Provide the [X, Y] coordinate of the cell's center where the given text is located.  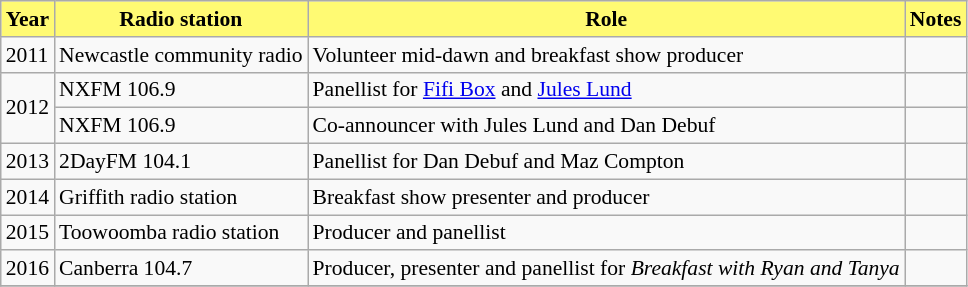
2011 [28, 55]
Panellist for Fifi Box and Jules Lund [606, 90]
Producer and panellist [606, 233]
2DayFM 104.1 [181, 162]
Co-announcer with Jules Lund and Dan Debuf [606, 126]
2014 [28, 197]
Toowoomba radio station [181, 233]
Role [606, 19]
Panellist for Dan Debuf and Maz Compton [606, 162]
2013 [28, 162]
Producer, presenter and panellist for Breakfast with Ryan and Tanya [606, 269]
Breakfast show presenter and producer [606, 197]
2016 [28, 269]
2012 [28, 108]
Notes [936, 19]
2015 [28, 233]
Year [28, 19]
Radio station [181, 19]
Volunteer mid-dawn and breakfast show producer [606, 55]
Griffith radio station [181, 197]
Newcastle community radio [181, 55]
Canberra 104.7 [181, 269]
